Pinpoint the cell where the given text exists, returning its (x, y) midpoint coordinate. 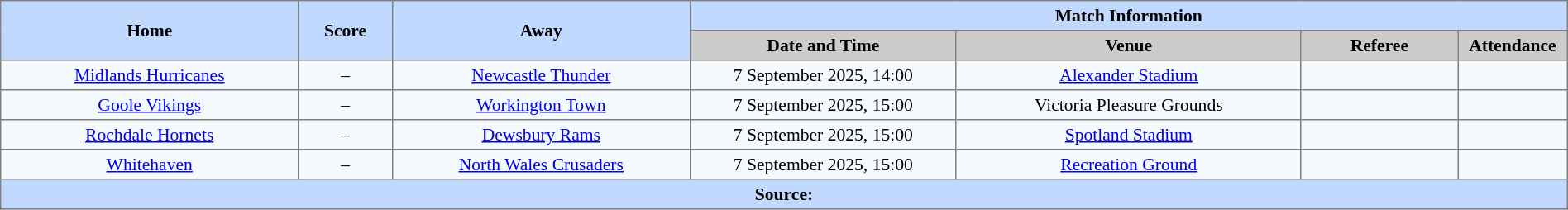
Referee (1379, 45)
Alexander Stadium (1128, 75)
7 September 2025, 14:00 (823, 75)
Venue (1128, 45)
Dewsbury Rams (541, 135)
Away (541, 31)
Attendance (1513, 45)
Date and Time (823, 45)
Source: (784, 194)
Whitehaven (150, 165)
Goole Vikings (150, 105)
Score (346, 31)
Recreation Ground (1128, 165)
Victoria Pleasure Grounds (1128, 105)
Match Information (1128, 16)
Home (150, 31)
Rochdale Hornets (150, 135)
Spotland Stadium (1128, 135)
Midlands Hurricanes (150, 75)
Workington Town (541, 105)
North Wales Crusaders (541, 165)
Newcastle Thunder (541, 75)
